Scan for the cell matching the given text and deliver its [x, y] coordinate at center. 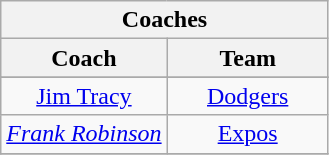
Team [248, 58]
Coach [84, 58]
Jim Tracy [84, 96]
Dodgers [248, 96]
Frank Robinson [84, 134]
Expos [248, 134]
Coaches [164, 20]
